Locate the cell with the specified text and output its [x, y] center coordinate. 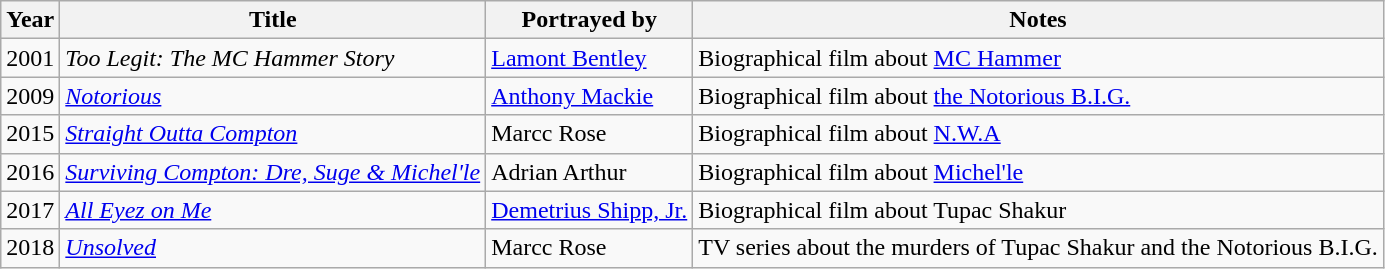
Title [273, 20]
Anthony Mackie [590, 96]
Adrian Arthur [590, 172]
Biographical film about Tupac Shakur [1038, 210]
Biographical film about the Notorious B.I.G. [1038, 96]
All Eyez on Me [273, 210]
Demetrius Shipp, Jr. [590, 210]
Biographical film about Michel'le [1038, 172]
Unsolved [273, 248]
Year [30, 20]
Straight Outta Compton [273, 134]
2001 [30, 58]
Portrayed by [590, 20]
2016 [30, 172]
Notorious [273, 96]
Lamont Bentley [590, 58]
Notes [1038, 20]
2017 [30, 210]
Biographical film about MC Hammer [1038, 58]
Biographical film about N.W.A [1038, 134]
TV series about the murders of Tupac Shakur and the Notorious B.I.G. [1038, 248]
Surviving Compton: Dre, Suge & Michel'le [273, 172]
Too Legit: The MC Hammer Story [273, 58]
2018 [30, 248]
2015 [30, 134]
2009 [30, 96]
